Search for the cell housing the specified text and yield its [x, y] center coordinate. 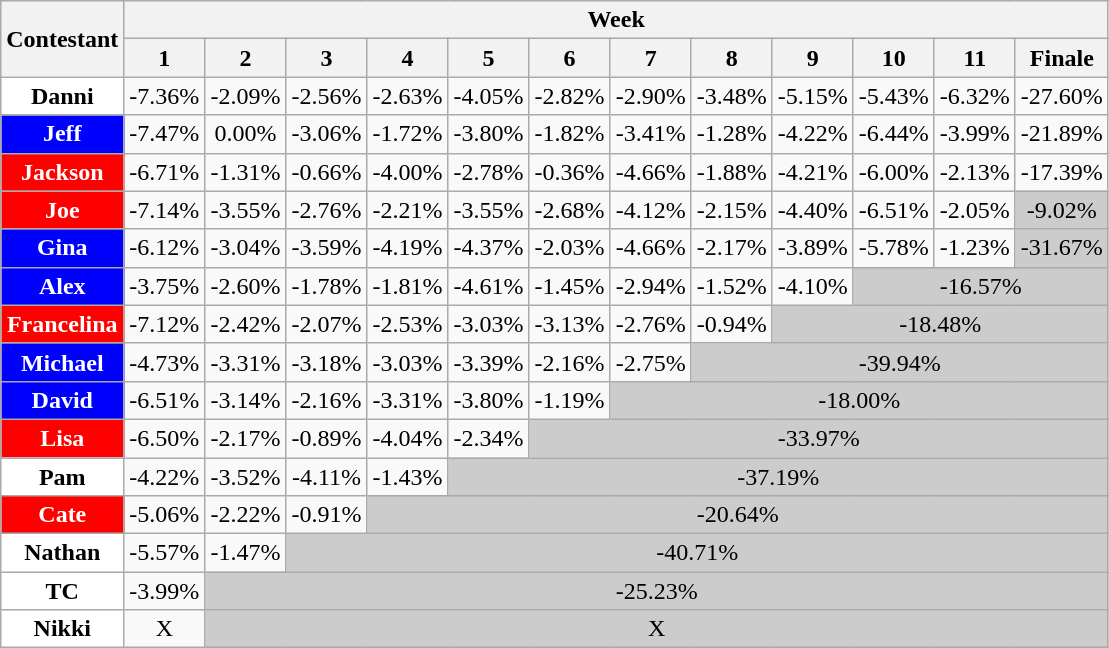
Week [616, 20]
-7.36% [164, 96]
Lisa [62, 438]
-0.91% [326, 515]
-2.03% [570, 248]
-4.37% [488, 248]
-7.12% [164, 324]
-1.82% [570, 134]
Nathan [62, 553]
-3.75% [164, 286]
6 [570, 58]
-27.60% [1062, 96]
-2.68% [570, 210]
-1.88% [732, 172]
Michael [62, 362]
11 [974, 58]
-1.52% [732, 286]
-40.71% [697, 553]
-1.28% [732, 134]
-3.48% [732, 96]
-1.43% [408, 477]
-33.97% [818, 438]
-0.94% [732, 324]
-4.61% [488, 286]
-4.00% [408, 172]
-3.18% [326, 362]
Nikki [62, 629]
-6.50% [164, 438]
-1.45% [570, 286]
-20.64% [738, 515]
-18.00% [859, 400]
-3.59% [326, 248]
-9.02% [1062, 210]
-6.32% [974, 96]
Jackson [62, 172]
-3.13% [570, 324]
Pam [62, 477]
-2.15% [732, 210]
-2.94% [650, 286]
Joe [62, 210]
-3.39% [488, 362]
-7.14% [164, 210]
-2.09% [246, 96]
-6.12% [164, 248]
-1.47% [246, 553]
-25.23% [657, 591]
-4.12% [650, 210]
-21.89% [1062, 134]
Francelina [62, 324]
-2.21% [408, 210]
-2.63% [408, 96]
-3.04% [246, 248]
-1.31% [246, 172]
Danni [62, 96]
-4.04% [408, 438]
Alex [62, 286]
-2.82% [570, 96]
-4.05% [488, 96]
-2.75% [650, 362]
0.00% [246, 134]
-3.41% [650, 134]
4 [408, 58]
10 [894, 58]
-3.89% [812, 248]
-3.52% [246, 477]
-4.40% [812, 210]
-6.71% [164, 172]
-2.13% [974, 172]
-5.78% [894, 248]
-2.42% [246, 324]
-1.81% [408, 286]
-4.73% [164, 362]
-2.05% [974, 210]
-0.36% [570, 172]
-1.19% [570, 400]
8 [732, 58]
Gina [62, 248]
7 [650, 58]
-3.06% [326, 134]
9 [812, 58]
-2.22% [246, 515]
1 [164, 58]
-6.44% [894, 134]
-16.57% [980, 286]
-31.67% [1062, 248]
-4.21% [812, 172]
-4.19% [408, 248]
-2.60% [246, 286]
-17.39% [1062, 172]
2 [246, 58]
-2.34% [488, 438]
-2.90% [650, 96]
-4.11% [326, 477]
5 [488, 58]
-1.23% [974, 248]
-0.89% [326, 438]
Jeff [62, 134]
-5.43% [894, 96]
-2.56% [326, 96]
-5.57% [164, 553]
-4.10% [812, 286]
Contestant [62, 39]
3 [326, 58]
Finale [1062, 58]
-2.07% [326, 324]
-7.47% [164, 134]
-18.48% [940, 324]
Cate [62, 515]
-2.78% [488, 172]
-5.06% [164, 515]
-2.53% [408, 324]
-0.66% [326, 172]
-39.94% [900, 362]
-37.19% [778, 477]
-1.78% [326, 286]
-5.15% [812, 96]
-3.14% [246, 400]
TC [62, 591]
-1.72% [408, 134]
David [62, 400]
-6.00% [894, 172]
